Locate the cell with the specified text and output its [x, y] center coordinate. 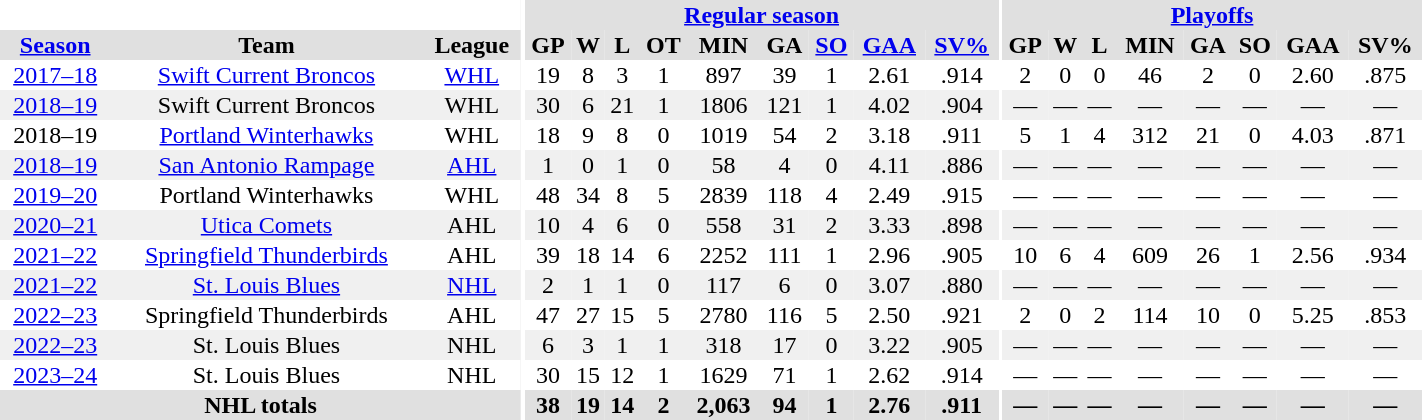
2.60 [1313, 75]
34 [588, 195]
71 [785, 375]
1629 [723, 375]
111 [785, 255]
San Antonio Rampage [266, 165]
2.76 [890, 405]
2020–21 [55, 225]
58 [723, 165]
3.18 [890, 135]
.886 [962, 165]
OT [663, 45]
NHL totals [260, 405]
.904 [962, 105]
4.03 [1313, 135]
31 [785, 225]
2,063 [723, 405]
2.50 [890, 315]
2.49 [890, 195]
48 [548, 195]
38 [548, 405]
Utica Comets [266, 225]
2.62 [890, 375]
.915 [962, 195]
27 [588, 315]
4.11 [890, 165]
Team [266, 45]
1806 [723, 105]
2.61 [890, 75]
12 [622, 375]
3.07 [890, 285]
4.02 [890, 105]
.934 [1386, 255]
54 [785, 135]
2252 [723, 255]
26 [1208, 255]
3.33 [890, 225]
318 [723, 345]
2019–20 [55, 195]
609 [1150, 255]
118 [785, 195]
2780 [723, 315]
League [472, 45]
2017–18 [55, 75]
.875 [1386, 75]
116 [785, 315]
46 [1150, 75]
5.25 [1313, 315]
897 [723, 75]
94 [785, 405]
121 [785, 105]
Regular season [762, 15]
114 [1150, 315]
17 [785, 345]
3.22 [890, 345]
2023–24 [55, 375]
9 [588, 135]
2.96 [890, 255]
2839 [723, 195]
117 [723, 285]
.871 [1386, 135]
Season [55, 45]
1019 [723, 135]
.880 [962, 285]
2.56 [1313, 255]
.853 [1386, 315]
47 [548, 315]
Playoffs [1212, 15]
.921 [962, 315]
312 [1150, 135]
.898 [962, 225]
558 [723, 225]
